Determine the [x, y] coordinate at the center of the cell enclosing the given text.  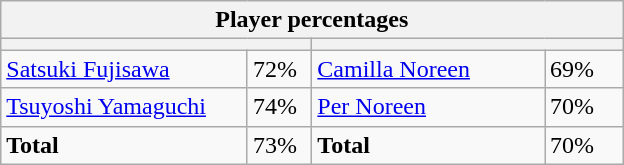
72% [279, 69]
Per Noreen [428, 107]
69% [584, 69]
Tsuyoshi Yamaguchi [124, 107]
Satsuki Fujisawa [124, 69]
73% [279, 145]
Player percentages [312, 20]
Camilla Noreen [428, 69]
74% [279, 107]
